Identify which cell holds the provided text, then report its [x, y] central coordinate. 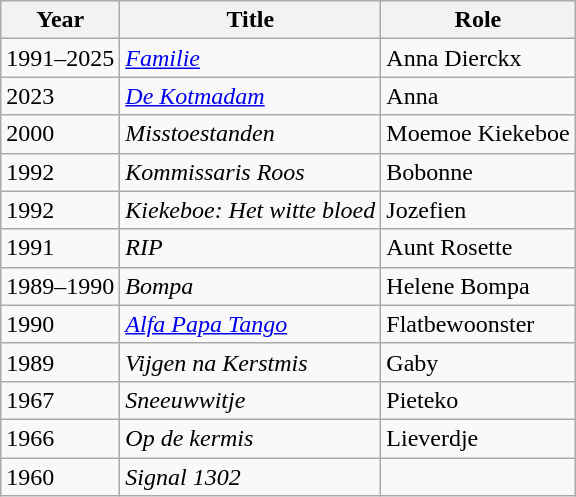
1989 [60, 362]
1991 [60, 248]
1966 [60, 438]
Vijgen na Kerstmis [250, 362]
Op de kermis [250, 438]
1960 [60, 477]
Moemoe Kiekeboe [478, 134]
Aunt Rosette [478, 248]
Familie [250, 58]
1989–1990 [60, 286]
Sneeuwwitje [250, 400]
1991–2025 [60, 58]
Anna Dierckx [478, 58]
Kiekeboe: Het witte bloed [250, 210]
Misstoestanden [250, 134]
Year [60, 20]
Signal 1302 [250, 477]
Lieverdje [478, 438]
Role [478, 20]
2023 [60, 96]
Alfa Papa Tango [250, 324]
Helene Bompa [478, 286]
De Kotmadam [250, 96]
Title [250, 20]
Jozefien [478, 210]
Gaby [478, 362]
Anna [478, 96]
1990 [60, 324]
Bompa [250, 286]
Pieteko [478, 400]
RIP [250, 248]
Flatbewoonster [478, 324]
1967 [60, 400]
2000 [60, 134]
Bobonne [478, 172]
Kommissaris Roos [250, 172]
